Pinpoint the cell where the given text exists, returning its (x, y) midpoint coordinate. 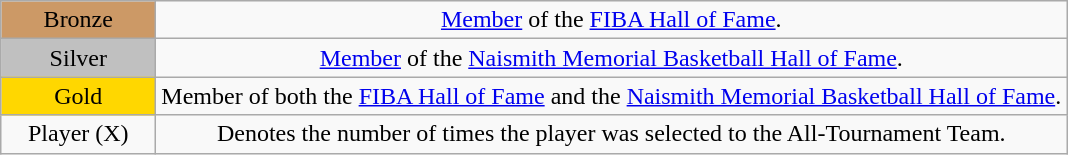
Bronze (78, 20)
Gold (78, 96)
Member of the Naismith Memorial Basketball Hall of Fame. (612, 58)
Player (X) (78, 134)
Member of both the FIBA Hall of Fame and the Naismith Memorial Basketball Hall of Fame. (612, 96)
Denotes the number of times the player was selected to the All-Tournament Team. (612, 134)
Member of the FIBA Hall of Fame. (612, 20)
Silver (78, 58)
